Provide the [x, y] coordinate of the cell's center where the given text is located.  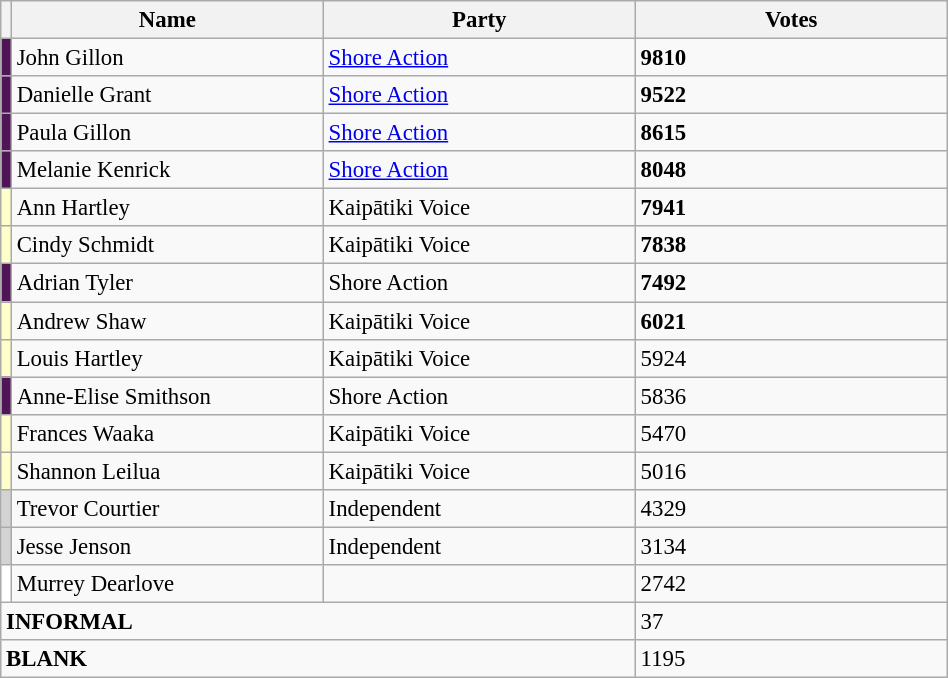
5470 [791, 433]
3134 [791, 546]
Louis Hartley [167, 358]
5924 [791, 358]
Trevor Courtier [167, 509]
Melanie Kenrick [167, 170]
Danielle Grant [167, 95]
Jesse Jenson [167, 546]
INFORMAL [318, 621]
Adrian Tyler [167, 283]
8048 [791, 170]
5016 [791, 471]
Murrey Dearlove [167, 584]
Votes [791, 20]
7941 [791, 208]
7492 [791, 283]
8615 [791, 133]
Party [479, 20]
6021 [791, 321]
4329 [791, 509]
Cindy Schmidt [167, 245]
John Gillon [167, 58]
7838 [791, 245]
5836 [791, 396]
Andrew Shaw [167, 321]
1195 [791, 659]
2742 [791, 584]
9810 [791, 58]
9522 [791, 95]
Paula Gillon [167, 133]
37 [791, 621]
Shannon Leilua [167, 471]
Anne-Elise Smithson [167, 396]
BLANK [318, 659]
Frances Waaka [167, 433]
Name [167, 20]
Ann Hartley [167, 208]
